Find where the given text appears and provide that cell's center as [x, y] coordinate. 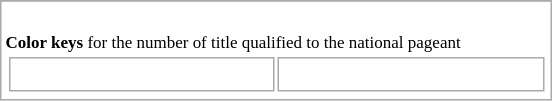
Color keys for the number of title qualified to the national pageant [276, 50]
